Output the (x, y) coordinate of the center of the cell containing the given text.  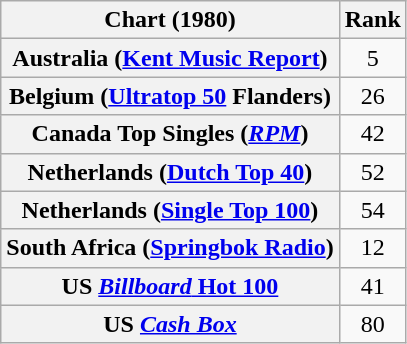
US Billboard Hot 100 (170, 286)
US Cash Box (170, 324)
Canada Top Singles (RPM) (170, 134)
Rank (372, 20)
Netherlands (Single Top 100) (170, 210)
54 (372, 210)
Chart (1980) (170, 20)
Australia (Kent Music Report) (170, 58)
26 (372, 96)
Netherlands (Dutch Top 40) (170, 172)
41 (372, 286)
South Africa (Springbok Radio) (170, 248)
80 (372, 324)
52 (372, 172)
5 (372, 58)
12 (372, 248)
42 (372, 134)
Belgium (Ultratop 50 Flanders) (170, 96)
